Detect which cell encompasses the target text, then output its [x, y] center coordinate. 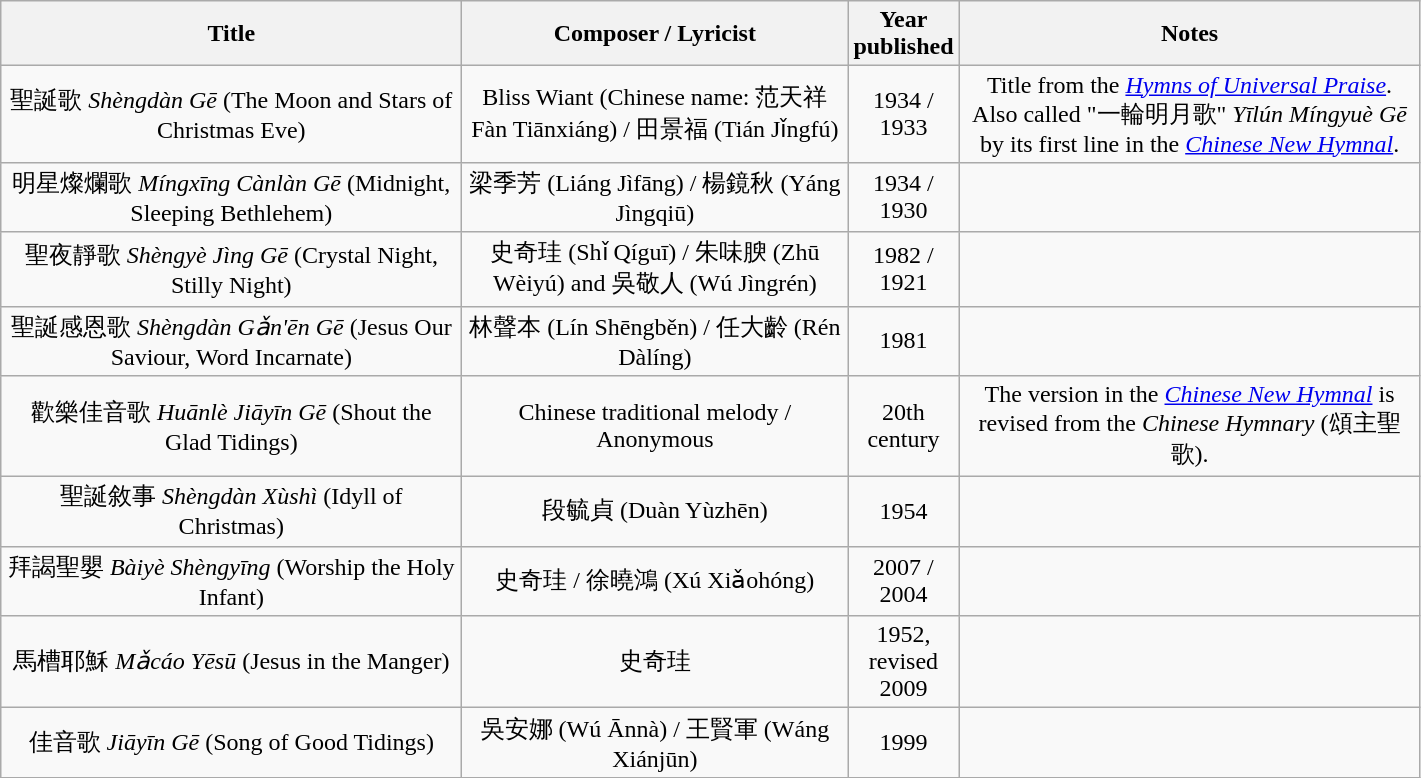
1982 / 1921 [904, 269]
Composer / Lyricist [655, 34]
2007 / 2004 [904, 581]
聖夜靜歌 Shèngyè Jìng Gē (Crystal Night, Stilly Night) [232, 269]
史奇珪 / 徐曉鴻 (Xú Xiǎohóng) [655, 581]
拜謁聖嬰 Bàiyè Shèngyīng (Worship the Holy Infant) [232, 581]
Notes [1190, 34]
20th century [904, 426]
梁季芳 (Liáng Jìfāng) / 楊鏡秋 (Yáng Jìngqiū) [655, 197]
1934 / 1930 [904, 197]
1952, revised 2009 [904, 662]
歡樂佳音歌 Huānlè Jiāyīn Gē (Shout the Glad Tidings) [232, 426]
明星燦爛歌 Míngxīng Cànlàn Gē (Midnight, Sleeping Bethlehem) [232, 197]
Bliss Wiant (Chinese name: 范天祥 Fàn Tiānxiáng) / 田景福 (Tián Jǐngfú) [655, 114]
史奇珪 [655, 662]
Chinese traditional melody / Anonymous [655, 426]
史奇珪 (Shǐ Qíguī) / 朱味腴 (Zhū Wèiyú) and 吳敬人 (Wú Jìngrén) [655, 269]
Title from the Hymns of Universal Praise. Also called "一輪明月歌" Yīlún Míngyuè Gē by its first line in the Chinese New Hymnal. [1190, 114]
1954 [904, 512]
段毓貞 (Duàn Yùzhēn) [655, 512]
1981 [904, 341]
1934 / 1933 [904, 114]
聖誕歌 Shèngdàn Gē (The Moon and Stars of Christmas Eve) [232, 114]
佳音歌 Jiāyīn Gē (Song of Good Tidings) [232, 743]
馬槽耶穌 Mǎcáo Yēsū (Jesus in the Manger) [232, 662]
聖誕敘事 Shèngdàn Xùshì (Idyll of Christmas) [232, 512]
吳安娜 (Wú Ānnà) / 王賢軍 (Wáng Xiánjūn) [655, 743]
林聲本 (Lín Shēngběn) / 任大齡 (Rén Dàlíng) [655, 341]
The version in the Chinese New Hymnal is revised from the Chinese Hymnary (頌主聖歌). [1190, 426]
Title [232, 34]
聖誕感恩歌 Shèngdàn Gǎn'ēn Gē (Jesus Our Saviour, Word Incarnate) [232, 341]
1999 [904, 743]
Year published [904, 34]
